Extract the [x, y] coordinate from the center of the cell holding the provided text.  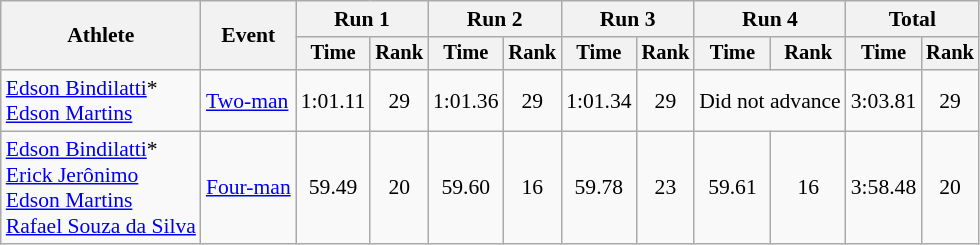
59.61 [732, 188]
Run 1 [362, 19]
1:01.11 [334, 100]
59.49 [334, 188]
3:03.81 [884, 100]
Run 2 [494, 19]
Athlete [101, 36]
1:01.34 [598, 100]
Run 3 [628, 19]
Run 4 [770, 19]
3:58.48 [884, 188]
59.78 [598, 188]
Total [912, 19]
23 [666, 188]
Four-man [248, 188]
Edson Bindilatti*Erick JerônimoEdson MartinsRafael Souza da Silva [101, 188]
1:01.36 [466, 100]
Event [248, 36]
Did not advance [770, 100]
59.60 [466, 188]
Two-man [248, 100]
Edson Bindilatti*Edson Martins [101, 100]
